Find where the given text appears and provide that cell's center as [X, Y] coordinate. 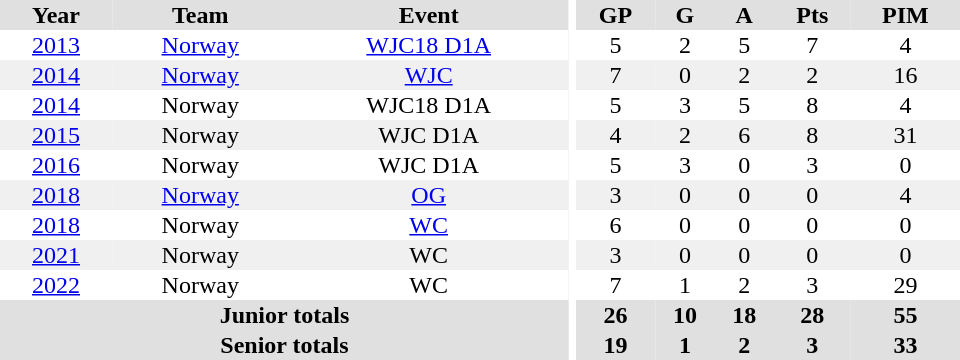
OG [428, 195]
18 [744, 315]
2022 [56, 285]
Pts [812, 15]
PIM [906, 15]
2015 [56, 135]
10 [684, 315]
G [684, 15]
33 [906, 345]
29 [906, 285]
A [744, 15]
Event [428, 15]
WJC [428, 75]
Team [200, 15]
55 [906, 315]
26 [616, 315]
2016 [56, 165]
16 [906, 75]
2021 [56, 255]
Year [56, 15]
Junior totals [284, 315]
Senior totals [284, 345]
31 [906, 135]
28 [812, 315]
19 [616, 345]
GP [616, 15]
2013 [56, 45]
